Determine the (x, y) coordinate at the center of the cell enclosing the given text.  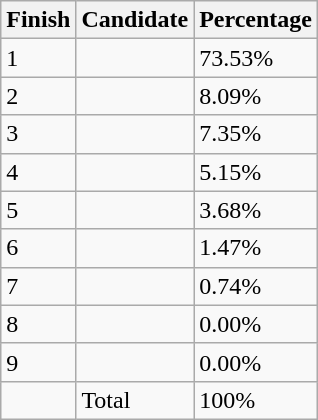
4 (38, 172)
2 (38, 96)
9 (38, 362)
7.35% (256, 134)
8.09% (256, 96)
Total (135, 400)
5 (38, 210)
1.47% (256, 248)
Percentage (256, 20)
6 (38, 248)
73.53% (256, 58)
0.74% (256, 286)
5.15% (256, 172)
100% (256, 400)
3.68% (256, 210)
1 (38, 58)
8 (38, 324)
Candidate (135, 20)
Finish (38, 20)
7 (38, 286)
3 (38, 134)
